Scan for the cell matching the given text and deliver its [x, y] coordinate at center. 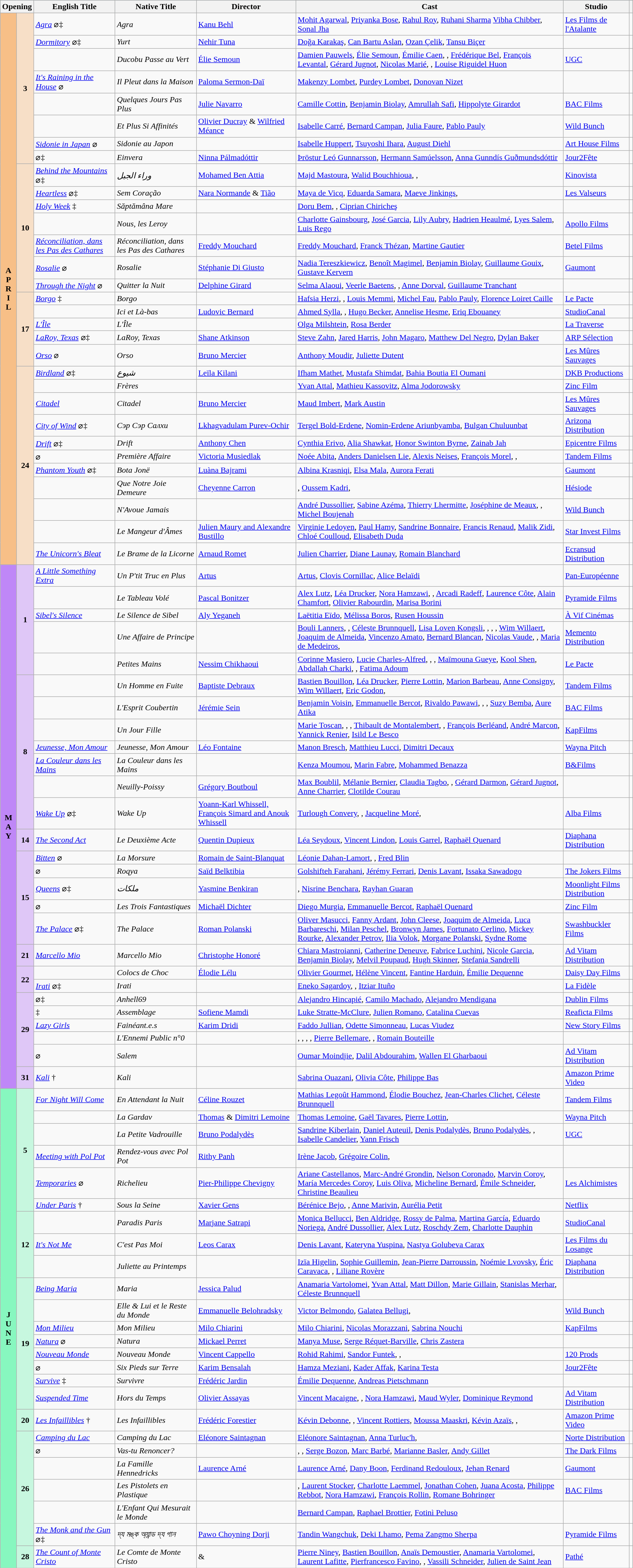
La Petite Vadrouille [156, 1134]
Olivier Gourmet, Hélène Vincent, Fantine Harduin, Émilie Dequenne [429, 972]
Frédéric Jardin [246, 1381]
Bota Jonë [156, 470]
L'Enfant Qui Mesurait le Monde [156, 1513]
Suspended Time [74, 1398]
Kévin Debonne, , Vincent Rottiers, Moussa Maaskri, Kévin Azaïs, , [429, 1420]
Laurence Arné [246, 1469]
Ahmed Sylla, , Hugo Becker, Annelise Hesme, Eriq Ebouaney [429, 311]
A Little Something Extra [74, 576]
Mathias Legoût Hammond, Élodie Bouchez, Jean-Charles Clichet, Céleste Brunnquell [429, 1100]
N'Avoue Jamais [156, 510]
Behind the Mountains ⌀‡ [74, 175]
Victor Belmondo, Galatea Bellugi, [429, 1311]
Epicentre Films [596, 443]
Benjamin Voisin, Emmanuelle Bercot, Rivaldo Pawawi, , , Suzy Bemba, Aure Atika [429, 708]
19 [25, 1343]
Maya de Vicq, Eduarda Samara, Maeve Jinkings, [429, 193]
Julien Maury and Alexandre Bustillo [246, 532]
The Unicorn's Bleat [74, 554]
Les Trois Fantastiques [156, 906]
Denis Lavant, Kateryna Yuspina, Nastya Golubeva Carax [429, 1245]
Rendez-vous avec Pol Pot [156, 1157]
Hésiode [596, 487]
Eneko Sagardoy, , Itziar Ituño [429, 986]
Un Homme en Fuite [156, 686]
Agra [156, 24]
Drift ⌀‡ [74, 443]
31 [25, 1077]
Swashbuckler Films [596, 928]
Isabelle Huppert, Tsuyoshi Ihara, August Diehl [429, 144]
APRIL [9, 289]
Bastien Bouillon, Léa Drucker, Pierre Lottin, Marion Barbeau, Anne Consigny, Wim Willaert, Eric Godon, [429, 686]
Laurence Arné, Dany Boon, Ferdinand Redouloux, Jehan Renard [429, 1469]
Les Alchimistes [596, 1183]
Olivier Assayas [246, 1398]
Victoria Musiedlak [246, 456]
Elle & Lui et le Reste du Monde [156, 1311]
Le Comte de Monte Cristo [156, 1556]
Marjane Satrapi [246, 1222]
Cast [429, 7]
Temporaries ⌀ [74, 1183]
Anthony Chen [246, 443]
DKB Productions [596, 373]
Salem [156, 1056]
Daisy Day Films [596, 972]
Julien Charrier, Diane Launay, Romain Blanchard [429, 554]
Tergel Bold-Erdene, Nomin-Erdene Ariunbyamba, Bulgan Chuluunbat [429, 426]
ملكات [156, 889]
Roqya [156, 871]
Anamaria Vartolomei, Yvan Attal, Matt Dillon, Marie Gillain, Stanislas Merhar, Céleste Brunnquell [429, 1289]
Diego Murgia, Emmanuelle Bercot, Raphaël Quenard [429, 906]
Eléonore Saintagnan, Anna Turluc'h, [429, 1437]
Kali † [74, 1077]
Queens ⌀‡ [74, 889]
Fainéant.e.s [156, 1025]
Alex Lutz, Léa Drucker, Nora Hamzawi, , Arcadi Radeff, Laurence Côte, Alain Chamfort, Olivier Rabourdin, Marisa Borini [429, 598]
Through the Night ⌀ [74, 286]
Isabelle Carré, Bernard Campan, Julia Faure, Pablo Pauly [429, 126]
Camille Cottin, Benjamin Biolay, Amrullah Safi, Hippolyte Girardot [429, 104]
Turlough Convery, , Jacqueline Moré, [429, 813]
Сэр Сэр Салхи [156, 426]
Borgo ‡ [74, 298]
It's Not Me [74, 1245]
Richelieu [156, 1183]
Cheyenne Carron [246, 487]
Natura ⌀ [74, 1341]
Sous la Seine [156, 1205]
Grégory Boutboul [246, 786]
Sidonie au Japon [156, 144]
Einvera [156, 157]
Netflix [596, 1205]
Léonie Dahan-Lamort, , Fred Blin [429, 858]
Léo Fontaine [246, 747]
La Morsure [156, 858]
Roman Polanski [246, 928]
Le Tableau Volé [156, 598]
Stéphanie Di Giusto [246, 268]
Luàna Bajrami [246, 470]
Christophe Honoré [246, 955]
Pathé [596, 1556]
Vincent Cappello [246, 1354]
Drift [156, 443]
24 [25, 466]
Hors du Temps [156, 1398]
Karim Dridi [246, 1025]
Un Jour Fille [156, 730]
Les Valseurs [596, 193]
Lazy Girls [74, 1025]
Élie Semoun [246, 60]
Chiara Mastroianni, Catherine Deneuve, Fabrice Luchini, Nicole Garcia, Benjamin Biolay, Melvil Poupaud, Hugh Skinner, Stefania Sandrelli [429, 955]
Under Paris † [74, 1205]
Corinne Masiero, Lucie Charles-Alfred, , , Maïmouna Gueye, Kool Shen, Abdallah Charki, , Fatima Adoum [429, 664]
Pier-Philippe Chevigny [246, 1183]
Frédéric Forestier [246, 1420]
Nara Normande & Tião [246, 193]
JUNE [9, 1328]
Irati [156, 986]
En Attendant la Nuit [156, 1100]
Les Infaillibles [156, 1420]
Quentin Dupieux [246, 840]
Paradis Paris [156, 1222]
Sandrine Kiberlain, Daniel Auteuil, Denis Podalydès, Bruno Podalydès, , Isabelle Candelier, Yann Frisch [429, 1134]
Emmanuelle Belohradsky [246, 1311]
Dormitory ⌀‡ [74, 42]
Apollo Films [596, 223]
Studio [596, 7]
Quelques Jours Pas Plus [156, 104]
Michaël Dichter [246, 906]
Olivier Ducray & Wilfried Méance [246, 126]
Max Boublil, Mélanie Bernier, Claudia Tagbo, , Gérard Darmon, Gérard Jugnot, Anne Charrier, Clotilde Courau [429, 786]
Juliette au Printemps [156, 1266]
Yvan Attal, Mathieu Kassovitz, Alma Jodorowsky [429, 386]
Maria [156, 1289]
L'Esprit Coubertin [156, 708]
Bitten ⌀ [74, 858]
, Laurent Stocker, Charlotte Laemmel, Jonathan Cohen, Juana Acosta, Philippe Rebbot, Nora Hamzawi, François Rollin, Romane Bohringer [429, 1490]
Léa Seydoux, Vincent Lindon, Louis Garrel, Raphaël Quenard [429, 840]
Borgo [156, 298]
Luke Stratte-McClure, Julien Romano, Catalina Cuevas [429, 1012]
Reaficta Films [596, 1012]
Moonlight Films Distribution [596, 889]
26 [25, 1488]
Hamza Meziani, Kader Affak, Karina Testa [429, 1367]
Karim Bensalah [246, 1367]
New Story Films [596, 1025]
Leïla Kilani [246, 373]
Le Deuxième Acte [156, 840]
10 [25, 228]
Nous, les Leroy [156, 223]
L'Ennemi Public n°0 [156, 1038]
, Nisrine Benchara, Rayhan Guaran [429, 889]
Majd Mastoura, Walid Bouchhioua, , [429, 175]
Il Pleut dans la Maison [156, 82]
Hafsia Herzi, , Louis Memmi, Michel Fau, Pablo Pauly, Florence Loiret Caille [429, 298]
C'est Pas Moi [156, 1245]
LaRoy, Texas [156, 337]
Rosalie [156, 268]
দ্য মঙ্ক অ্যান্ড দ্য গান [156, 1535]
Orso [156, 355]
Kali [156, 1077]
Thomas Lemoine, Gaël Tavares, Pierre Lottin, [429, 1117]
Frères [156, 386]
Nessim Chikhaoui [246, 664]
Pawo Choyning Dorji [246, 1535]
3 [25, 89]
Sibel's Silence [74, 615]
Orso ⌀ [74, 355]
Bruno Podalydès [246, 1134]
Wake Up ⌀‡ [74, 813]
20 [25, 1420]
ARP Sélection [596, 337]
Que Notre Joie Demeure [156, 487]
Alejandro Hincapié, Camilo Machado, Alejandro Mendigana [429, 999]
Olga Milshtein, Rosa Berder [429, 324]
17 [25, 329]
Sofiene Mamdi [246, 1012]
Vincent Macaigne, , Nora Hamzawi, Maud Wyler, Dominique Reymond [429, 1398]
Marie Toscan, , , Thibault de Montalembert, , François Berléand, André Marcon, Yannick Renier, Isild Le Besco [429, 730]
Manon Bresch, Matthieu Lucci, Dimitri Decaux [429, 747]
Saïd Belktibia [246, 871]
Sem Coração [156, 193]
Makenzy Lombet, Purdey Lombet, Donovan Nizet [429, 82]
Thomas & Dimitri Lemoine [246, 1117]
& [246, 1556]
Nadia Tereszkiewicz, Benoît Magimel, Benjamin Biolay, Guillaume Gouix, Gustave Kervern [429, 268]
Kanu Behl [246, 24]
Un P'tit Truc en Plus [156, 576]
29 [25, 1029]
B&Films [596, 765]
Assemblage [156, 1012]
Delphine Girard [246, 286]
Freddy Mouchard [246, 246]
The Monk and the Gun ⌀‡ [74, 1535]
14 [25, 840]
, Oussem Kadri, [429, 487]
Kenza Moumou, Marin Fabre, Mohammed Benazza [429, 765]
Nehir Tuna [246, 42]
Albina Krasniqi, Elsa Mala, Aurora Ferati [429, 470]
Milo Chiarini [246, 1328]
Ludovic Bernard [246, 311]
Ninna Pálmadóttir [246, 157]
Pascal Bonitzer [246, 598]
Jessica Palud [246, 1289]
Monica Bellucci, Ben Aldridge, Rossy de Palma, Martina García, Eduardo Noriega, André Dussollier, Alex Lutz, Roschdy Zem, Charlotte Dauphin [429, 1222]
Memento Distribution [596, 637]
Artus [246, 576]
Le Brame de la Licorne [156, 554]
Les Pistolets en Plastique [156, 1490]
Native Title [156, 7]
Céline Rouzet [246, 1100]
The Jokers Films [596, 871]
Star Invest Films [596, 532]
Élodie Lélu [246, 972]
Yoann-Karl Whissell, François Simard and Anouk Whissell [246, 813]
Paloma Sermon-Daï [246, 82]
Steve Zahn, Jared Harris, John Magaro, Matthew Del Negro, Dylan Baker [429, 337]
Ici et Là-bas [156, 311]
Natura [156, 1341]
Charlotte Gainsbourg, José Garcia, Lily Aubry, Hadrien Heaulmé, Lyes Salem, Luis Rego [429, 223]
Rosalie ⌀ [74, 268]
Le Silence de Sibel [156, 615]
Agra ⌀‡ [74, 24]
‡ [74, 1012]
Xavier Gens [246, 1205]
Anthony Moudir, Juliette Dutent [429, 355]
Première Affaire [156, 456]
Et Plus Si Affinités [156, 126]
Vas-tu Renoncer? [156, 1451]
Les Infaillibles † [74, 1420]
Bernard Campan, Raphael Brottier, Fotinì Peluso [429, 1513]
Rohid Rahimi, Sandor Funtek, , [429, 1354]
Meeting with Pol Pot [74, 1157]
Anhell69 [156, 999]
La Traverse [596, 324]
Opening [17, 7]
Doğa Karakaş, Can Bartu Aslan, Ozan Çelik, Tansu Biçer [429, 42]
Rithy Panh [246, 1157]
Heartless ⌀‡ [74, 193]
12 [25, 1245]
Izïa Higelin, Sophie Guillemin, Jean-Pierre Darroussin, Noémie Lvovsky, Éric Caravaca, , Liliane Rovère [429, 1266]
It's Raining in the House ⌀ [74, 82]
وراء الجبل [156, 175]
120 Prods [596, 1354]
Irati ⌀‡ [74, 986]
Romain de Saint-Blanquat [246, 858]
Émilie Dequenne, Andreas Pietschmann [429, 1381]
21 [25, 955]
The Palace [156, 928]
Cynthia Erivo, Alia Shawkat, Honor Swinton Byrne, Zainab Jah [429, 443]
Eléonore Saintagnan [246, 1437]
Săptămâna Mare [156, 206]
Quitter la Nuit [156, 286]
Virginie Ledoyen, Paul Hamy, Sandrine Bonnaire, Francis Renaud, Malik Zidi, Chloé Coulloud, Elisabeth Duda [429, 532]
Damien Pauwels, Élie Semoun, Émilie Caen, , Frédérique Bel, François Levantal, Gérard Jugnot, Nicolas Marié, , Louise Riguidel Huon [429, 60]
Les Films du Losange [596, 1245]
Oumar Moindjie, Dalil Abdourahim, Wallen El Gharbaoui [429, 1056]
Yasmine Benkiran [246, 889]
22 [25, 979]
City of Wind ⌀‡ [74, 426]
La Fidèle [596, 986]
Shane Atkinson [246, 337]
Kinovista [596, 175]
Une Affaire de Principe [156, 637]
À Vif Cinémas [596, 615]
Noée Abita, Anders Danielsen Lie, Alexis Neises, François Morel, , [429, 456]
Milo Chiarini, Nicolas Morazzani, Sabrina Nouchi [429, 1328]
5 [25, 1150]
English Title [74, 7]
Arizona Distribution [596, 426]
Wake Up [156, 813]
Bérénice Bejo, , Anne Marivin, Aurélia Petit [429, 1205]
Sidonie in Japan ⌀ [74, 144]
Faddo Jullian, Odette Simonneau, Lucas Viudez [429, 1025]
Sabrina Ouazani, Olivia Côte, Philippe Bas [429, 1077]
Mohamed Ben Attia [246, 175]
Freddy Mouchard, Franck Thézan, Martine Gautier [429, 246]
Art House Films [596, 144]
Maud Imbert, Mark Austin [429, 403]
Golshifteh Farahani, Jérémy Ferrari, Denis Lavant, Issaka Sawadogo [429, 871]
Colocs de Choc [156, 972]
Irène Jacob, Grégoire Colin, [429, 1157]
Doru Bem, , Ciprian Chiricheş [429, 206]
8 [25, 752]
Lkhagvadulam Purev-Ochir [246, 426]
Ifham Mathet, Mustafa Shimdat, Bahia Boutia El Oumani [429, 373]
Alba Films [596, 813]
Les Films de l'Atalante [596, 24]
The Second Act [74, 840]
Betel Films [596, 246]
Mohit Agarwal, Priyanka Bose, Rahul Roy, Ruhani Sharma Vibha Chibber, Sonal Jha [429, 24]
Yurt [156, 42]
Laëtitia Eïdo, Mélissa Boros, Rusen Houssin [429, 615]
Leos Carax [246, 1245]
Being Maria [74, 1289]
شيوع [156, 373]
LaRoy, Texas ⌀‡ [74, 337]
, , , , Pierre Bellemare, , Romain Bouteille [429, 1038]
Ducobu Passe au Vert [156, 60]
Holy Week ‡ [74, 206]
The Dark Films [596, 1451]
La Gardav [156, 1117]
Mickael Perret [246, 1341]
28 [25, 1556]
Survivre [156, 1381]
For Night Will Come [74, 1100]
Le Mangeur d'Âmes [156, 532]
Neuilly-Poissy [156, 786]
The Palace ⌀‡ [74, 928]
, , Serge Bozon, Marc Barbé, Marianne Basler, Andy Gillet [429, 1451]
Birdland ⌀‡ [74, 373]
Phantom Youth ⌀‡ [74, 470]
Pan-Européenne [596, 576]
Artus, Clovis Cornillac, Alice Belaïdi [429, 576]
Ecransud Distribution [596, 554]
The Count of Monte Cristo [74, 1556]
15 [25, 898]
1 [25, 620]
Survive ‡ [74, 1381]
Six Pieds sur Terre [156, 1367]
André Dussollier, Sabine Azéma, Thierry Lhermitte, Joséphine de Meaux, , Michel Boujenah [429, 510]
Þröstur Leó Gunnarsson, Hermann Samúelsson, Anna Gunndís Guðmundsdóttir [429, 157]
Dublin Films [596, 999]
Tandin Wangchuk, Deki Lhamo, Pema Zangmo Sherpa [429, 1535]
Julie Navarro [246, 104]
La Famille Hennedricks [156, 1469]
Baptiste Debraux [246, 686]
Manya Muse, Serge Réquet-Barville, Chris Zastera [429, 1341]
Arnaud Romet [246, 554]
Norte Distribution [596, 1437]
MAY [9, 827]
Director [246, 7]
Selma Alaoui, Veerle Baetens, , Anne Dorval, Guillaume Tranchant [429, 286]
Jérémie Sein [246, 708]
Petites Mains [156, 664]
Aly Yeganeh [246, 615]
